Detect which cell encompasses the target text, then output its [x, y] center coordinate. 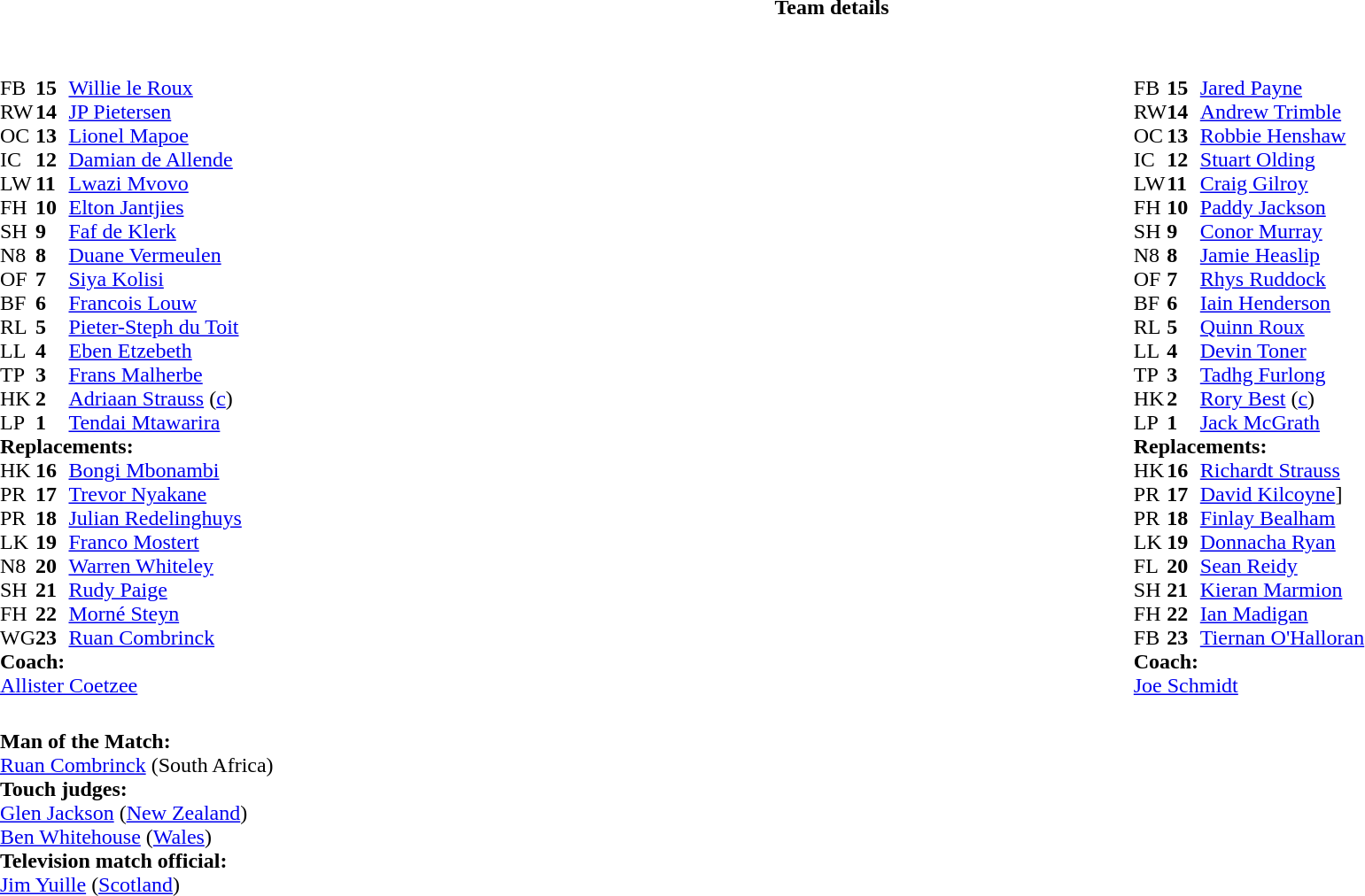
Joe Schmidt [1249, 685]
Trevor Nyakane [154, 494]
Eben Etzebeth [154, 351]
Morné Steyn [154, 614]
Damian de Allende [154, 159]
Stuart Olding [1283, 159]
Ruan Combrinck [154, 637]
Jamie Heaslip [1283, 255]
Finlay Bealham [1283, 519]
Willie le Roux [154, 89]
Frans Malherbe [154, 375]
Kieran Marmion [1283, 590]
Andrew Trimble [1283, 112]
Faf de Klerk [154, 232]
Bongi Mbonambi [154, 471]
Conor Murray [1283, 232]
Julian Redelinghuys [154, 519]
David Kilcoyne] [1283, 494]
Rhys Ruddock [1283, 280]
Allister Coetzee [120, 685]
Richardt Strauss [1283, 471]
WG [18, 637]
Lwazi Mvovo [154, 184]
Ian Madigan [1283, 614]
Tiernan O'Halloran [1283, 637]
Duane Vermeulen [154, 255]
Franco Mostert [154, 542]
Rory Best (c) [1283, 398]
Francois Louw [154, 303]
Donnacha Ryan [1283, 542]
Lionel Mapoe [154, 136]
Jared Payne [1283, 89]
Adriaan Strauss (c) [154, 398]
Craig Gilroy [1283, 184]
Warren Whiteley [154, 567]
JP Pietersen [154, 112]
Siya Kolisi [154, 280]
Pieter-Steph du Toit [154, 328]
Tadhg Furlong [1283, 375]
Sean Reidy [1283, 567]
Quinn Roux [1283, 328]
Rudy Paige [154, 590]
Elton Jantjies [154, 207]
Jack McGrath [1283, 423]
Robbie Henshaw [1283, 136]
FL [1151, 567]
Tendai Mtawarira [154, 423]
Devin Toner [1283, 351]
Iain Henderson [1283, 303]
Paddy Jackson [1283, 207]
